Extract the (x, y) coordinate from the center of the cell holding the provided text.  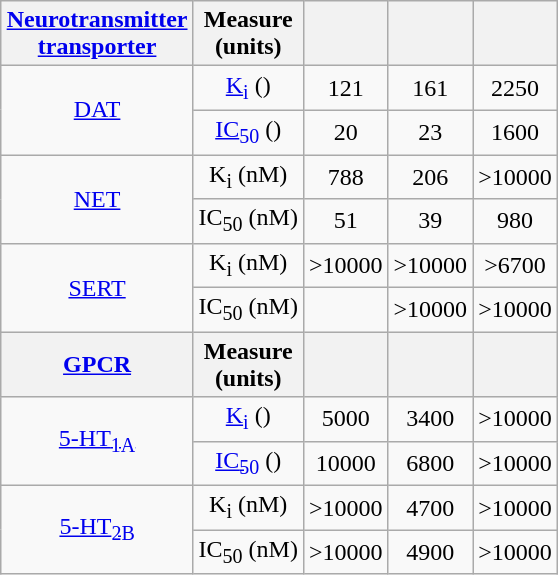
23 (430, 132)
SERT (97, 288)
2250 (516, 88)
161 (430, 88)
1600 (516, 132)
Neurotransmittertransporter (97, 34)
39 (430, 221)
51 (346, 221)
GPCR (97, 364)
5-HT2B (97, 530)
788 (346, 176)
4900 (430, 552)
121 (346, 88)
980 (516, 221)
5000 (346, 419)
3400 (430, 419)
6800 (430, 463)
5-HT1A (97, 442)
4700 (430, 508)
206 (430, 176)
DAT (97, 110)
>6700 (516, 265)
NET (97, 198)
10000 (346, 463)
20 (346, 132)
